Provide the (x, y) coordinate of the cell's center where the given text is located.  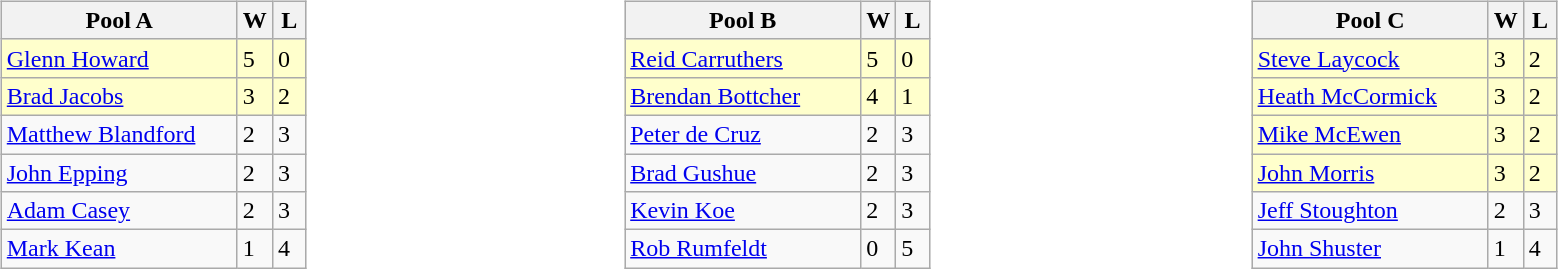
Reid Carruthers (743, 58)
John Epping (119, 173)
John Shuster (1370, 249)
Jeff Stoughton (1370, 211)
Adam Casey (119, 211)
Glenn Howard (119, 58)
Matthew Blandford (119, 134)
Brad Jacobs (119, 96)
Mark Kean (119, 249)
Pool C (1370, 20)
Kevin Koe (743, 211)
Heath McCormick (1370, 96)
Steve Laycock (1370, 58)
Peter de Cruz (743, 134)
Pool A (119, 20)
Rob Rumfeldt (743, 249)
John Morris (1370, 173)
Brad Gushue (743, 173)
Brendan Bottcher (743, 96)
Pool B (743, 20)
Mike McEwen (1370, 134)
